For the text-containing cell, return its midpoint in (x, y) coordinate format. 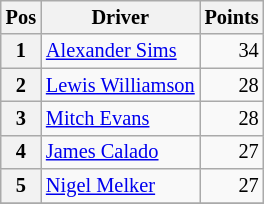
Points (232, 17)
5 (21, 186)
Driver (120, 17)
Lewis Williamson (120, 85)
2 (21, 85)
James Calado (120, 152)
Nigel Melker (120, 186)
Mitch Evans (120, 118)
1 (21, 51)
Pos (21, 17)
4 (21, 152)
Alexander Sims (120, 51)
3 (21, 118)
34 (232, 51)
